Capture the cell that displays the provided text and extract its (x, y) central coordinate. 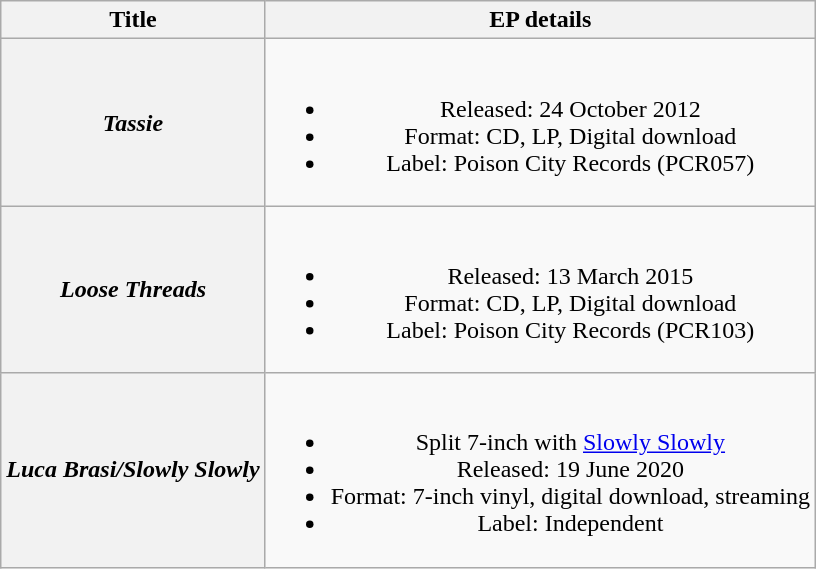
Split 7-inch with Slowly SlowlyReleased: 19 June 2020Format: 7-inch vinyl, digital download, streamingLabel: Independent (540, 470)
EP details (540, 20)
Title (133, 20)
Released: 13 March 2015Format: CD, LP, Digital downloadLabel: Poison City Records (PCR103) (540, 290)
Tassie (133, 122)
Released: 24 October 2012Format: CD, LP, Digital downloadLabel: Poison City Records (PCR057) (540, 122)
Luca Brasi/Slowly Slowly (133, 470)
Loose Threads (133, 290)
